Pinpoint the cell where the given text exists, returning its (X, Y) midpoint coordinate. 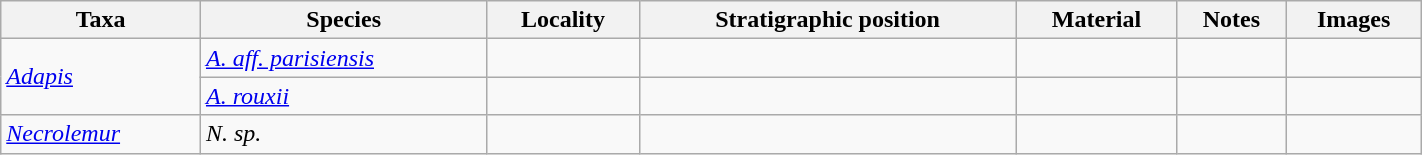
Stratigraphic position (828, 20)
Necrolemur (101, 134)
Images (1354, 20)
A. aff. parisiensis (343, 58)
Locality (563, 20)
Adapis (101, 77)
Taxa (101, 20)
Material (1096, 20)
Species (343, 20)
A. rouxii (343, 96)
Notes (1232, 20)
N. sp. (343, 134)
